Capture the cell that displays the provided text and extract its [X, Y] central coordinate. 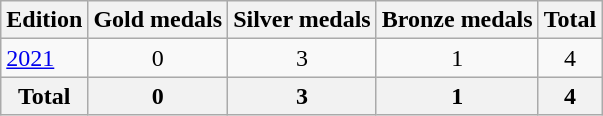
Bronze medals [457, 20]
2021 [44, 58]
Silver medals [302, 20]
Gold medals [158, 20]
Edition [44, 20]
